Detect which cell encompasses the target text, then output its [X, Y] center coordinate. 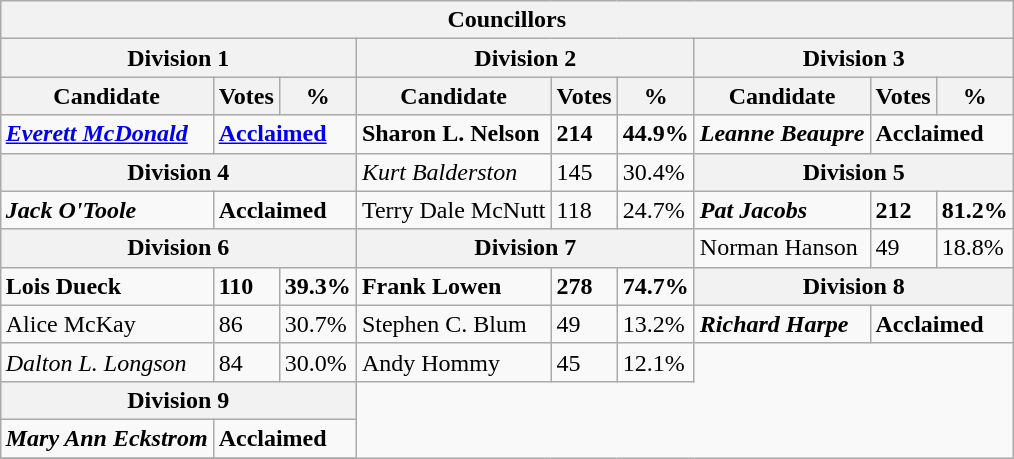
30.0% [318, 362]
Alice McKay [106, 324]
Division 9 [178, 400]
Division 5 [854, 172]
Leanne Beaupre [782, 134]
Division 8 [854, 286]
Kurt Balderston [454, 172]
39.3% [318, 286]
Sharon L. Nelson [454, 134]
Norman Hanson [782, 248]
Division 7 [525, 248]
74.7% [656, 286]
18.8% [974, 248]
Division 3 [854, 58]
Division 4 [178, 172]
44.9% [656, 134]
Councillors [506, 20]
24.7% [656, 210]
278 [584, 286]
110 [246, 286]
Richard Harpe [782, 324]
Division 2 [525, 58]
13.2% [656, 324]
Everett McDonald [106, 134]
Andy Hommy [454, 362]
45 [584, 362]
Mary Ann Eckstrom [106, 438]
Terry Dale McNutt [454, 210]
81.2% [974, 210]
Lois Dueck [106, 286]
118 [584, 210]
Frank Lowen [454, 286]
86 [246, 324]
30.4% [656, 172]
84 [246, 362]
Pat Jacobs [782, 210]
212 [903, 210]
Division 1 [178, 58]
145 [584, 172]
214 [584, 134]
30.7% [318, 324]
12.1% [656, 362]
Dalton L. Longson [106, 362]
Stephen C. Blum [454, 324]
Division 6 [178, 248]
Jack O'Toole [106, 210]
